For the text-containing cell, return its midpoint in (X, Y) coordinate format. 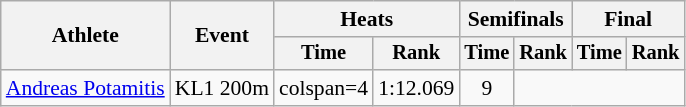
9 (486, 88)
Heats (366, 19)
colspan=4 (324, 88)
Athlete (86, 36)
1:12.069 (416, 88)
Event (222, 36)
Semifinals (515, 19)
Final (628, 19)
KL1 200m (222, 88)
Andreas Potamitis (86, 88)
